From the cell containing the given text, extract its center point as (x, y) coordinate. 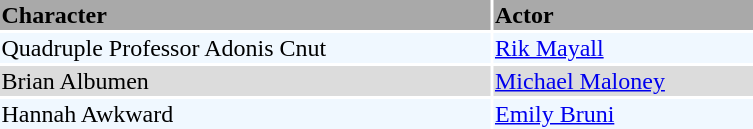
Michael Maloney (622, 81)
Rik Mayall (622, 48)
Quadruple Professor Adonis Cnut (245, 48)
Emily Bruni (622, 114)
Character (245, 15)
Hannah Awkward (245, 114)
Actor (622, 15)
Brian Albumen (245, 81)
